Scan for the cell matching the given text and deliver its (X, Y) coordinate at center. 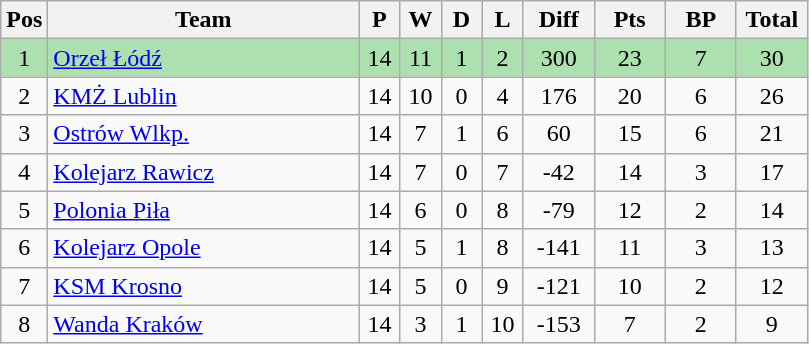
60 (558, 134)
Team (204, 20)
Kolejarz Rawicz (204, 172)
15 (630, 134)
Orzeł Łódź (204, 58)
-121 (558, 286)
Polonia Piła (204, 210)
300 (558, 58)
BP (700, 20)
P (380, 20)
Total (772, 20)
17 (772, 172)
Wanda Kraków (204, 324)
-153 (558, 324)
D (462, 20)
-141 (558, 248)
Pos (24, 20)
L (502, 20)
-79 (558, 210)
KMŻ Lublin (204, 96)
W (420, 20)
23 (630, 58)
Pts (630, 20)
26 (772, 96)
Ostrów Wlkp. (204, 134)
30 (772, 58)
Diff (558, 20)
KSM Krosno (204, 286)
21 (772, 134)
20 (630, 96)
Kolejarz Opole (204, 248)
13 (772, 248)
176 (558, 96)
-42 (558, 172)
